Return the [x, y] coordinate for the center point of the cell that contains the specified text.  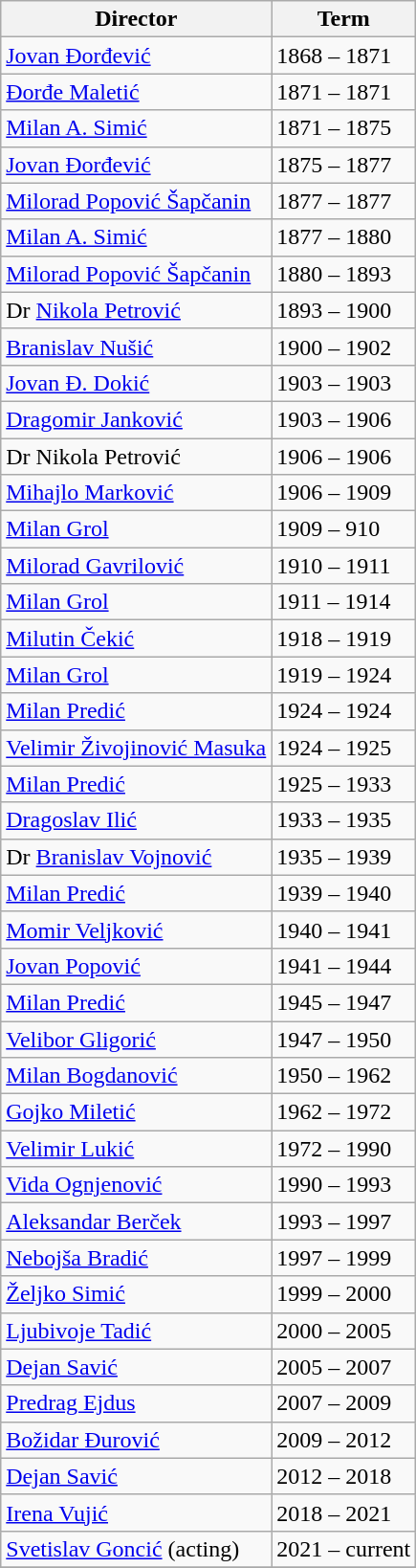
Jovan Popović [136, 966]
2021 – current [344, 1549]
Dr Branislav Vojnović [136, 857]
1871 – 1871 [344, 92]
Mihajlo Marković [136, 493]
1962 – 1972 [344, 1112]
1950 – 1962 [344, 1076]
Dragomir Janković [136, 419]
1903 – 1903 [344, 383]
1910 – 1911 [344, 566]
2012 – 2018 [344, 1476]
1924 – 1925 [344, 748]
2000 – 2005 [344, 1331]
1935 – 1939 [344, 857]
1911 – 1914 [344, 602]
Term [344, 19]
1999 – 2000 [344, 1294]
1906 – 1906 [344, 457]
2007 – 2009 [344, 1403]
Velimir Živojinović Masuka [136, 748]
Đorđe Maletić [136, 92]
Velimir Lukić [136, 1149]
1877 – 1877 [344, 201]
1900 – 1902 [344, 347]
1940 – 1941 [344, 930]
1880 – 1893 [344, 274]
1893 – 1900 [344, 310]
Predrag Ejdus [136, 1403]
1990 – 1993 [344, 1185]
Vida Ognjenović [136, 1185]
1947 – 1950 [344, 1039]
1906 – 1909 [344, 493]
1941 – 1944 [344, 966]
Gojko Miletić [136, 1112]
1945 – 1947 [344, 1002]
1877 – 1880 [344, 237]
1909 – 910 [344, 529]
1919 – 1924 [344, 675]
1925 – 1933 [344, 784]
Milan Bogdanović [136, 1076]
Dragoslav Ilić [136, 820]
Milutin Čekić [136, 638]
2018 – 2021 [344, 1512]
2009 – 2012 [344, 1440]
1993 – 1997 [344, 1221]
1871 – 1875 [344, 128]
Aleksandar Berček [136, 1221]
1997 – 1999 [344, 1258]
1924 – 1924 [344, 711]
2005 – 2007 [344, 1367]
Velibor Gligorić [136, 1039]
1875 – 1877 [344, 165]
Milorad Gavrilović [136, 566]
1933 – 1935 [344, 820]
1972 – 1990 [344, 1149]
Željko Simić [136, 1294]
Ljubivoje Tadić [136, 1331]
Nebojša Bradić [136, 1258]
1903 – 1906 [344, 419]
1939 – 1940 [344, 893]
Momir Veljković [136, 930]
Božidar Đurović [136, 1440]
Jovan Đ. Dokić [136, 383]
Irena Vujić [136, 1512]
Svetislav Goncić (acting) [136, 1549]
Director [136, 19]
1918 – 1919 [344, 638]
Branislav Nušić [136, 347]
1868 – 1871 [344, 56]
